Output the [X, Y] coordinate of the center of the cell containing the given text.  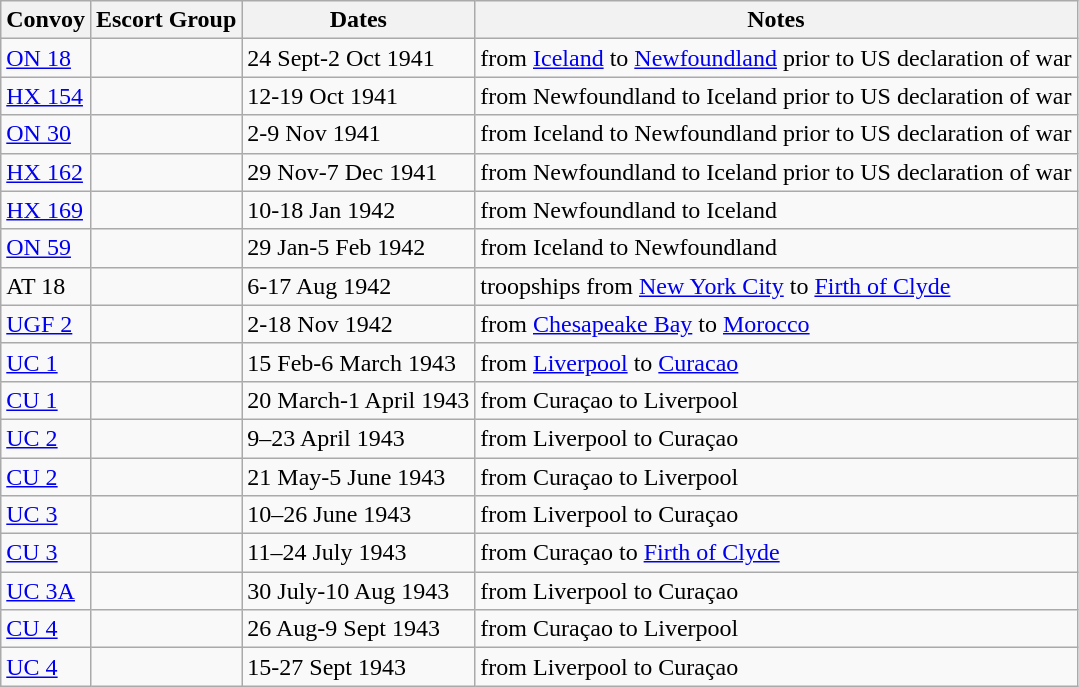
10–26 June 1943 [358, 515]
from Iceland to Newfoundland [776, 248]
from Newfoundland to Iceland [776, 210]
Convoy [46, 20]
21 May-5 June 1943 [358, 477]
Notes [776, 20]
10-18 Jan 1942 [358, 210]
12-19 Oct 1941 [358, 96]
24 Sept-2 Oct 1941 [358, 58]
CU 1 [46, 400]
26 Aug-9 Sept 1943 [358, 629]
from Liverpool to Curacao [776, 362]
11–24 July 1943 [358, 553]
HX 169 [46, 210]
9–23 April 1943 [358, 438]
troopships from New York City to Firth of Clyde [776, 286]
CU 2 [46, 477]
UC 3 [46, 515]
HX 162 [46, 172]
Escort Group [166, 20]
UC 3A [46, 591]
UGF 2 [46, 324]
UC 2 [46, 438]
CU 4 [46, 629]
20 March-1 April 1943 [358, 400]
CU 3 [46, 553]
29 Nov-7 Dec 1941 [358, 172]
6-17 Aug 1942 [358, 286]
30 July-10 Aug 1943 [358, 591]
2-9 Nov 1941 [358, 134]
ON 30 [46, 134]
from Chesapeake Bay to Morocco [776, 324]
15 Feb-6 March 1943 [358, 362]
2-18 Nov 1942 [358, 324]
29 Jan-5 Feb 1942 [358, 248]
from Curaçao to Firth of Clyde [776, 553]
Dates [358, 20]
UC 4 [46, 667]
AT 18 [46, 286]
ON 59 [46, 248]
15-27 Sept 1943 [358, 667]
ON 18 [46, 58]
UC 1 [46, 362]
HX 154 [46, 96]
